Find where the given text appears and provide that cell's center as (X, Y) coordinate. 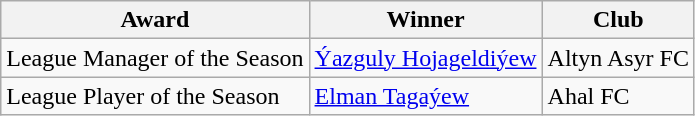
League Manager of the Season (155, 58)
Altyn Asyr FC (618, 58)
League Player of the Season (155, 96)
Elman Tagaýew (426, 96)
Ýazguly Hojageldiýew (426, 58)
Winner (426, 20)
Club (618, 20)
Award (155, 20)
Ahal FC (618, 96)
